Provide the (X, Y) coordinate of the cell's center where the given text is located.  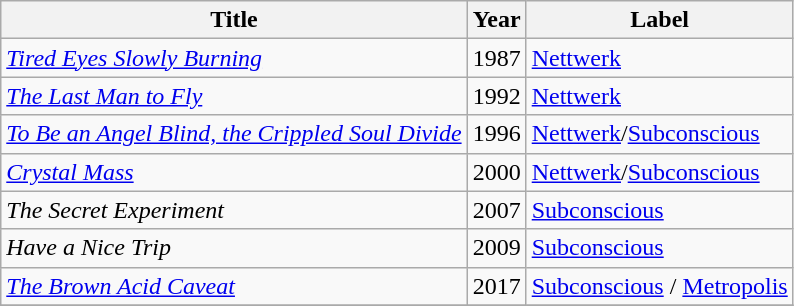
Tired Eyes Slowly Burning (234, 58)
2000 (496, 172)
1987 (496, 58)
Title (234, 20)
Subconscious / Metropolis (660, 286)
2009 (496, 248)
Crystal Mass (234, 172)
The Brown Acid Caveat (234, 286)
1992 (496, 96)
2007 (496, 210)
2017 (496, 286)
To Be an Angel Blind, the Crippled Soul Divide (234, 134)
1996 (496, 134)
Have a Nice Trip (234, 248)
Year (496, 20)
The Secret Experiment (234, 210)
Label (660, 20)
The Last Man to Fly (234, 96)
